Extract the [X, Y] coordinate from the center of the cell holding the provided text.  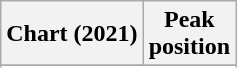
Peakposition [189, 34]
Chart (2021) [72, 34]
